Pinpoint the cell where the given text exists, returning its (x, y) midpoint coordinate. 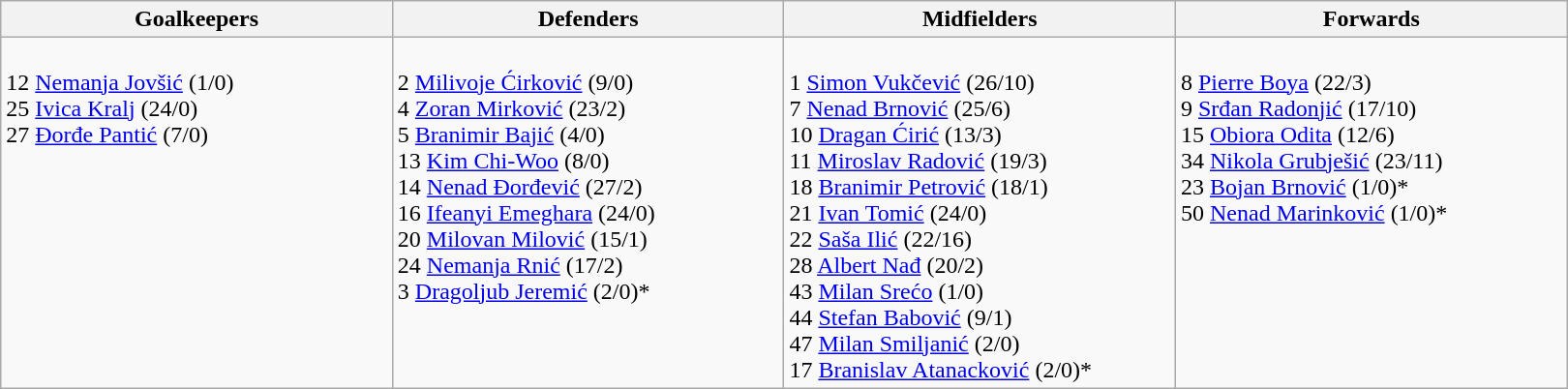
Forwards (1371, 19)
8 Pierre Boya (22/3) 9 Srđan Radonjić (17/10) 15 Obiora Odita (12/6) 34 Nikola Grubješić (23/11) 23 Bojan Brnović (1/0)* 50 Nenad Marinković (1/0)* (1371, 213)
Midfielders (980, 19)
Goalkeepers (197, 19)
Defenders (588, 19)
12 Nemanja Jovšić (1/0) 25 Ivica Kralj (24/0) 27 Đorđe Pantić (7/0) (197, 213)
